Detect which cell encompasses the target text, then output its [X, Y] center coordinate. 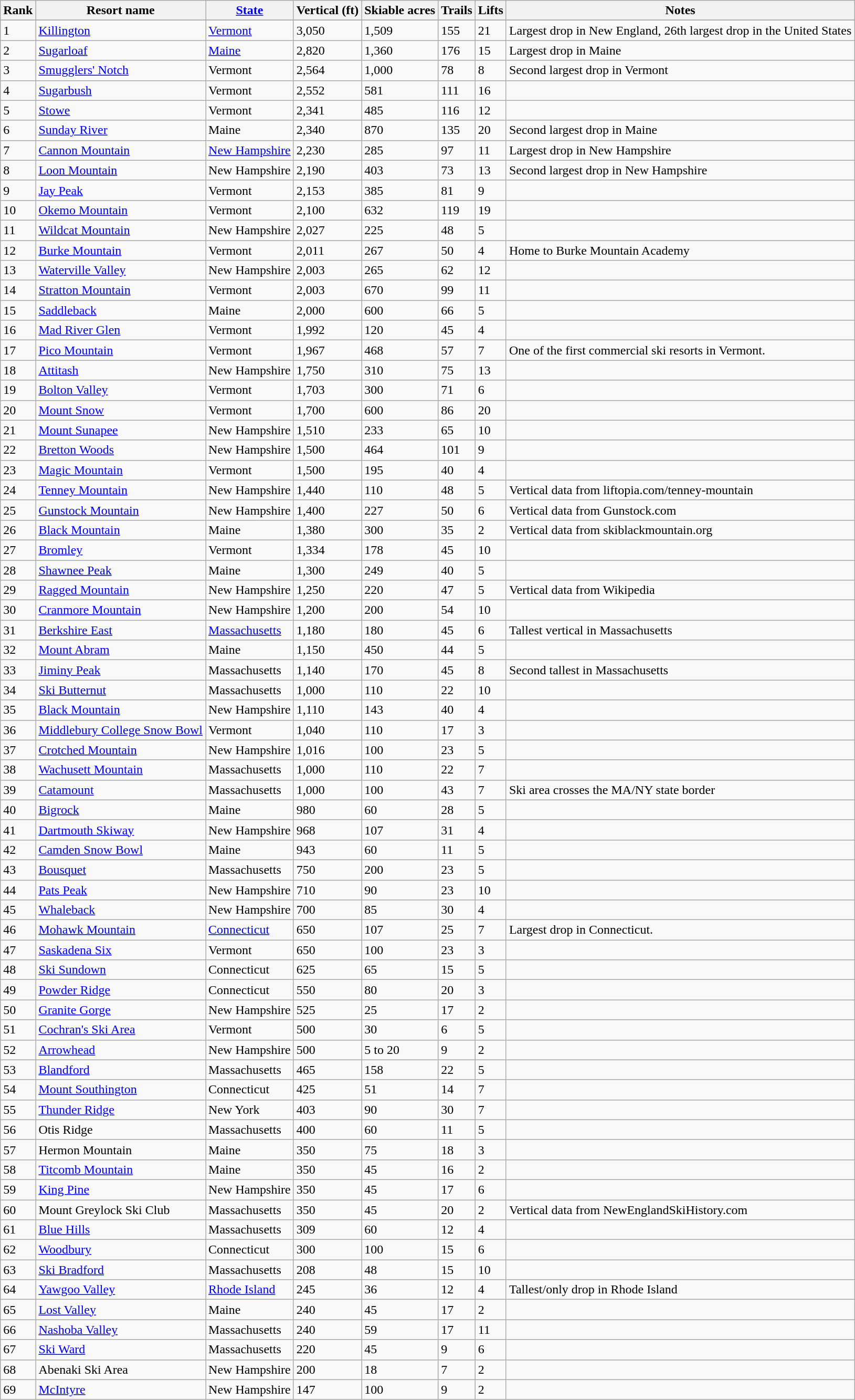
1 [18, 30]
Otis Ridge [121, 1130]
Ski Ward [121, 1350]
Lifts [490, 11]
Killington [121, 30]
2,230 [328, 150]
Saskadena Six [121, 950]
Tallest/only drop in Rhode Island [680, 1290]
Jiminy Peak [121, 670]
Bromley [121, 550]
1,334 [328, 550]
Smugglers' Notch [121, 70]
53 [18, 1070]
26 [18, 530]
465 [328, 1070]
249 [400, 570]
1,703 [328, 390]
Bretton Woods [121, 450]
Largest drop in Connecticut. [680, 930]
24 [18, 490]
85 [400, 910]
Largest drop in New England, 26th largest drop in the United States [680, 30]
111 [457, 90]
700 [328, 910]
29 [18, 590]
2,340 [328, 130]
Second tallest in Massachusetts [680, 670]
Blue Hills [121, 1230]
227 [400, 510]
Second largest drop in Vermont [680, 70]
68 [18, 1370]
1,250 [328, 590]
80 [400, 990]
King Pine [121, 1189]
Hermon Mountain [121, 1150]
Tenney Mountain [121, 490]
1,509 [400, 30]
5 to 20 [400, 1050]
81 [457, 190]
143 [400, 710]
1,400 [328, 510]
67 [18, 1350]
464 [400, 450]
1,750 [328, 370]
Titcomb Mountain [121, 1169]
309 [328, 1230]
Woodbury [121, 1250]
450 [400, 650]
Tallest vertical in Massachusetts [680, 630]
2,564 [328, 70]
Wildcat Mountain [121, 230]
980 [328, 810]
Pico Mountain [121, 350]
525 [328, 1010]
2,153 [328, 190]
Gunstock Mountain [121, 510]
632 [400, 210]
385 [400, 190]
1,380 [328, 530]
Ski area crosses the MA/NY state border [680, 790]
158 [400, 1070]
Burke Mountain [121, 250]
225 [400, 230]
2,820 [328, 50]
2,100 [328, 210]
86 [457, 410]
1,040 [328, 730]
Cochran's Ski Area [121, 1030]
1,967 [328, 350]
Loon Mountain [121, 170]
265 [400, 270]
Middlebury College Snow Bowl [121, 730]
1,140 [328, 670]
581 [400, 90]
Ski Sundown [121, 970]
Sunday River [121, 130]
32 [18, 650]
55 [18, 1110]
1,016 [328, 750]
1,440 [328, 490]
195 [400, 470]
Waterville Valley [121, 270]
Saddleback [121, 310]
Rank [18, 11]
Bigrock [121, 810]
Mohawk Mountain [121, 930]
2,552 [328, 90]
Vertical (ft) [328, 11]
710 [328, 890]
1,700 [328, 410]
2,000 [328, 310]
39 [18, 790]
42 [18, 850]
Okemo Mountain [121, 210]
Stowe [121, 110]
Largest drop in New Hampshire [680, 150]
Thunder Ridge [121, 1110]
116 [457, 110]
135 [457, 130]
Blandford [121, 1070]
176 [457, 50]
1,992 [328, 330]
670 [400, 290]
267 [400, 250]
2,190 [328, 170]
1,110 [328, 710]
2,011 [328, 250]
155 [457, 30]
Mount Abram [121, 650]
2,341 [328, 110]
1,180 [328, 630]
One of the first commercial ski resorts in Vermont. [680, 350]
Camden Snow Bowl [121, 850]
Catamount [121, 790]
147 [328, 1389]
78 [457, 70]
1,200 [328, 610]
Dartmouth Skiway [121, 830]
Shawnee Peak [121, 570]
27 [18, 550]
943 [328, 850]
208 [328, 1270]
37 [18, 750]
Trails [457, 11]
Vertical data from skiblackmountain.org [680, 530]
Vertical data from Gunstock.com [680, 510]
1,360 [400, 50]
Ski Butternut [121, 690]
46 [18, 930]
97 [457, 150]
Bolton Valley [121, 390]
233 [400, 430]
170 [400, 670]
63 [18, 1270]
1,300 [328, 570]
Vertical data from Wikipedia [680, 590]
McIntyre [121, 1389]
Powder Ridge [121, 990]
52 [18, 1050]
69 [18, 1389]
34 [18, 690]
Stratton Mountain [121, 290]
2,027 [328, 230]
41 [18, 830]
310 [400, 370]
Granite Gorge [121, 1010]
Mount Southington [121, 1090]
968 [328, 830]
101 [457, 450]
33 [18, 670]
99 [457, 290]
Cranmore Mountain [121, 610]
Abenaki Ski Area [121, 1370]
1,510 [328, 430]
Mad River Glen [121, 330]
Home to Burke Mountain Academy [680, 250]
425 [328, 1090]
Second largest drop in New Hampshire [680, 170]
3,050 [328, 30]
Whaleback [121, 910]
119 [457, 210]
120 [400, 330]
180 [400, 630]
Mount Greylock Ski Club [121, 1209]
Pats Peak [121, 890]
61 [18, 1230]
Arrowhead [121, 1050]
285 [400, 150]
Nashoba Valley [121, 1330]
Ski Bradford [121, 1270]
Berkshire East [121, 630]
Largest drop in Maine [680, 50]
Rhode Island [250, 1290]
400 [328, 1130]
State [250, 11]
Magic Mountain [121, 470]
Sugarbush [121, 90]
Resort name [121, 11]
Second largest drop in Maine [680, 130]
625 [328, 970]
245 [328, 1290]
49 [18, 990]
Lost Valley [121, 1310]
1,150 [328, 650]
Yawgoo Valley [121, 1290]
38 [18, 770]
Skiable acres [400, 11]
750 [328, 870]
468 [400, 350]
550 [328, 990]
Sugarloaf [121, 50]
Vertical data from NewEnglandSkiHistory.com [680, 1209]
New York [250, 1110]
Crotched Mountain [121, 750]
64 [18, 1290]
Ragged Mountain [121, 590]
Bousquet [121, 870]
178 [400, 550]
Cannon Mountain [121, 150]
Mount Snow [121, 410]
Attitash [121, 370]
58 [18, 1169]
73 [457, 170]
Vertical data from liftopia.com/tenney-mountain [680, 490]
Wachusett Mountain [121, 770]
56 [18, 1130]
Jay Peak [121, 190]
71 [457, 390]
485 [400, 110]
Notes [680, 11]
870 [400, 130]
Mount Sunapee [121, 430]
